Identify which cell holds the provided text, then report its [x, y] central coordinate. 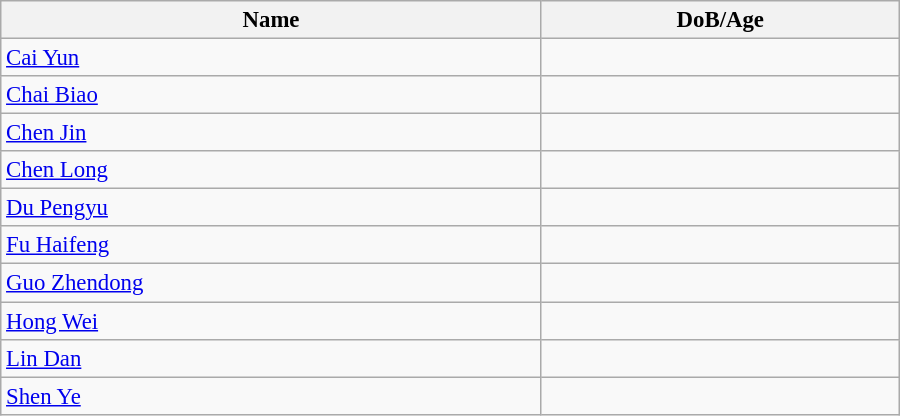
DoB/Age [720, 20]
Cai Yun [272, 58]
Chen Long [272, 170]
Fu Haifeng [272, 245]
Lin Dan [272, 358]
Chai Biao [272, 95]
Shen Ye [272, 396]
Hong Wei [272, 321]
Name [272, 20]
Du Pengyu [272, 208]
Guo Zhendong [272, 283]
Chen Jin [272, 133]
